Provide the (X, Y) coordinate of the cell's center where the given text is located.  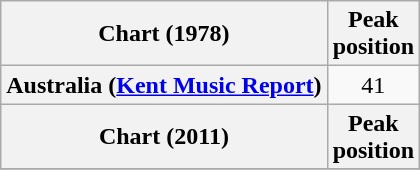
41 (373, 85)
Australia (Kent Music Report) (164, 85)
Chart (1978) (164, 34)
Chart (2011) (164, 136)
